Provide the [x, y] coordinate of the cell's center where the given text is located.  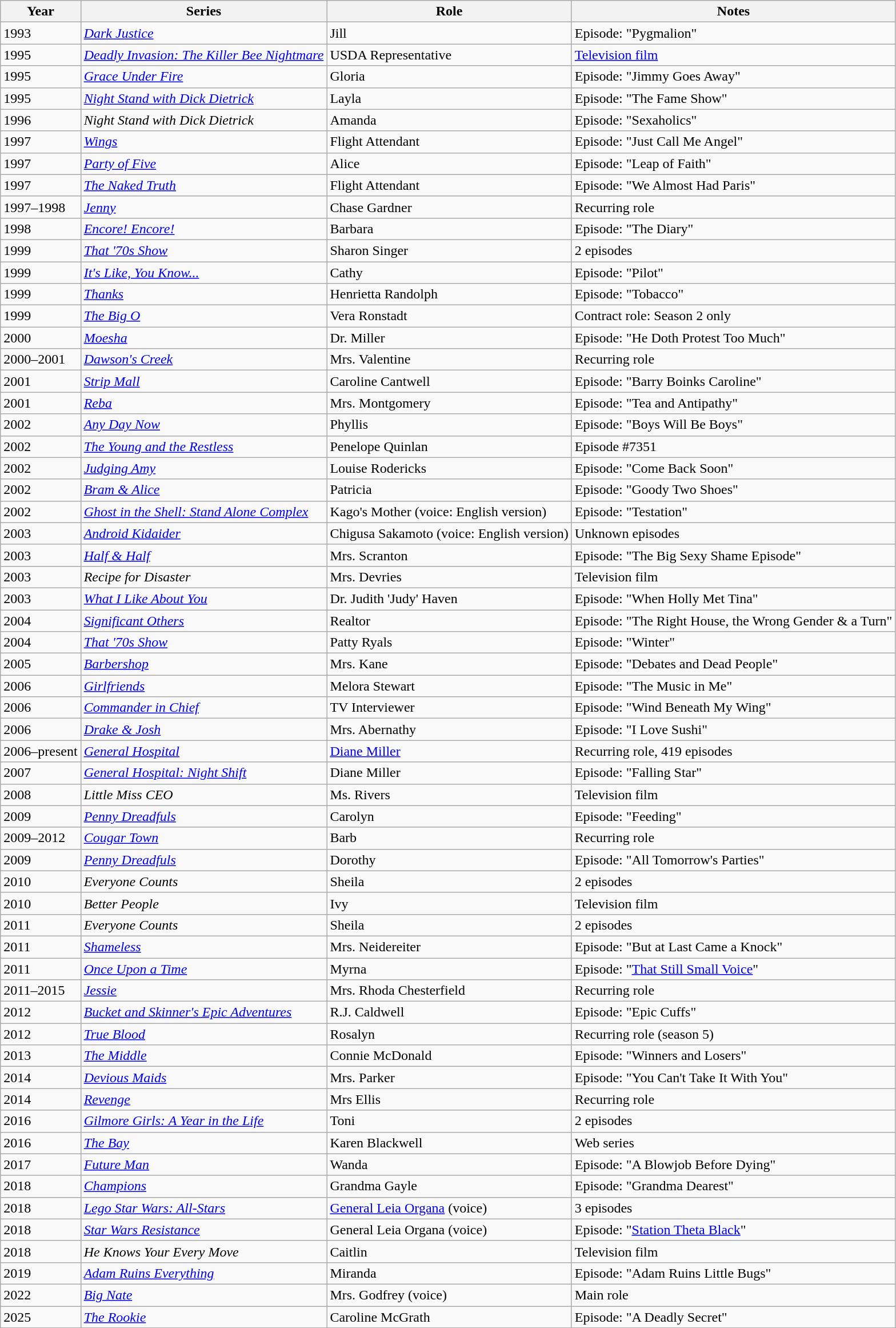
Rosalyn [449, 1034]
Episode: "Winners and Losers" [734, 1056]
2025 [41, 1317]
Chase Gardner [449, 207]
2017 [41, 1165]
Gilmore Girls: A Year in the Life [203, 1121]
Jill [449, 33]
Future Man [203, 1165]
General Hospital [203, 751]
Main role [734, 1295]
Grace Under Fire [203, 77]
Henrietta Randolph [449, 294]
Adam Ruins Everything [203, 1273]
Episode: "Sexaholics" [734, 120]
Contract role: Season 2 only [734, 316]
Episode: "Grandma Dearest" [734, 1186]
3 episodes [734, 1208]
Caroline Cantwell [449, 381]
Mrs. Valentine [449, 360]
2019 [41, 1273]
Significant Others [203, 620]
Moesha [203, 338]
R.J. Caldwell [449, 1012]
Grandma Gayle [449, 1186]
What I Like About You [203, 599]
2000 [41, 338]
Jessie [203, 991]
Episode: "Leap of Faith" [734, 163]
Connie McDonald [449, 1056]
Mrs. Rhoda Chesterfield [449, 991]
2000–2001 [41, 360]
Wanda [449, 1165]
Bucket and Skinner's Epic Adventures [203, 1012]
Encore! Encore! [203, 229]
Lego Star Wars: All-Stars [203, 1208]
Patricia [449, 490]
Year [41, 11]
Episode: "Winter" [734, 643]
Barbara [449, 229]
Episode: "But at Last Came a Knock" [734, 947]
Barb [449, 838]
Dorothy [449, 860]
Episode: "Pygmalion" [734, 33]
Ghost in the Shell: Stand Alone Complex [203, 512]
Devious Maids [203, 1078]
Kago's Mother (voice: English version) [449, 512]
The Bay [203, 1143]
Recurring role, 419 episodes [734, 751]
Episode: "Come Back Soon" [734, 468]
The Naked Truth [203, 185]
Episode: "Pilot" [734, 273]
The Young and the Restless [203, 446]
Episode: "Testation" [734, 512]
Girlfriends [203, 686]
Jenny [203, 207]
Big Nate [203, 1295]
The Rookie [203, 1317]
Wings [203, 142]
Little Miss CEO [203, 795]
Role [449, 11]
Recipe for Disaster [203, 577]
Dark Justice [203, 33]
The Big O [203, 316]
Revenge [203, 1099]
Episode: "The Diary" [734, 229]
Strip Mall [203, 381]
Karen Blackwell [449, 1143]
Cathy [449, 273]
Mrs. Parker [449, 1078]
Bram & Alice [203, 490]
He Knows Your Every Move [203, 1251]
Episode #7351 [734, 446]
Alice [449, 163]
Episode: "All Tomorrow's Parties" [734, 860]
USDA Representative [449, 55]
Episode: "He Doth Protest Too Much" [734, 338]
It's Like, You Know... [203, 273]
Toni [449, 1121]
2007 [41, 773]
Episode: "Epic Cuffs" [734, 1012]
Episode: "Just Call Me Angel" [734, 142]
General Hospital: Night Shift [203, 773]
Melora Stewart [449, 686]
Caitlin [449, 1251]
Vera Ronstadt [449, 316]
Episode: "Tobacco" [734, 294]
1996 [41, 120]
Episode: "I Love Sushi" [734, 729]
Layla [449, 98]
Myrna [449, 969]
Episode: "Feeding" [734, 816]
Dawson's Creek [203, 360]
Series [203, 11]
Episode: "Debates and Dead People" [734, 664]
Episode: "Adam Ruins Little Bugs" [734, 1273]
Episode: "We Almost Had Paris" [734, 185]
2022 [41, 1295]
2005 [41, 664]
Dr. Miller [449, 338]
Web series [734, 1143]
Mrs. Devries [449, 577]
Louise Rodericks [449, 468]
Episode: "Goody Two Shoes" [734, 490]
Barbershop [203, 664]
1998 [41, 229]
2006–present [41, 751]
Thanks [203, 294]
Episode: "A Deadly Secret" [734, 1317]
Mrs Ellis [449, 1099]
Ivy [449, 903]
2009–2012 [41, 838]
Gloria [449, 77]
Cougar Town [203, 838]
Episode: "A Blowjob Before Dying" [734, 1165]
Episode: "Tea and Antipathy" [734, 403]
Mrs. Kane [449, 664]
Episode: "The Fame Show" [734, 98]
1997–1998 [41, 207]
Amanda [449, 120]
Patty Ryals [449, 643]
Party of Five [203, 163]
Recurring role (season 5) [734, 1034]
Phyllis [449, 425]
2008 [41, 795]
Episode: "Boys Will Be Boys" [734, 425]
Half & Half [203, 555]
Caroline McGrath [449, 1317]
Miranda [449, 1273]
Sharon Singer [449, 250]
Episode: "You Can't Take It With You" [734, 1078]
2013 [41, 1056]
2011–2015 [41, 991]
Any Day Now [203, 425]
Mrs. Abernathy [449, 729]
Mrs. Montgomery [449, 403]
Episode: "Station Theta Black" [734, 1230]
Episode: "Falling Star" [734, 773]
Commander in Chief [203, 708]
1993 [41, 33]
Mrs. Scranton [449, 555]
Reba [203, 403]
Android Kidaider [203, 533]
Carolyn [449, 816]
Unknown episodes [734, 533]
Dr. Judith 'Judy' Haven [449, 599]
True Blood [203, 1034]
Notes [734, 11]
Deadly Invasion: The Killer Bee Nightmare [203, 55]
Episode: "When Holly Met Tina" [734, 599]
Better People [203, 903]
Episode: "That Still Small Voice" [734, 969]
Episode: "The Big Sexy Shame Episode" [734, 555]
Mrs. Godfrey (voice) [449, 1295]
Episode: "Jimmy Goes Away" [734, 77]
Shameless [203, 947]
Episode: "Wind Beneath My Wing" [734, 708]
Episode: "The Right House, the Wrong Gender & a Turn" [734, 620]
Drake & Josh [203, 729]
Champions [203, 1186]
Realtor [449, 620]
Ms. Rivers [449, 795]
Penelope Quinlan [449, 446]
Mrs. Neidereiter [449, 947]
Star Wars Resistance [203, 1230]
Episode: "Barry Boinks Caroline" [734, 381]
Chigusa Sakamoto (voice: English version) [449, 533]
Judging Amy [203, 468]
The Middle [203, 1056]
Episode: "The Music in Me" [734, 686]
Once Upon a Time [203, 969]
TV Interviewer [449, 708]
